Provide the [x, y] coordinate of the cell's center where the given text is located.  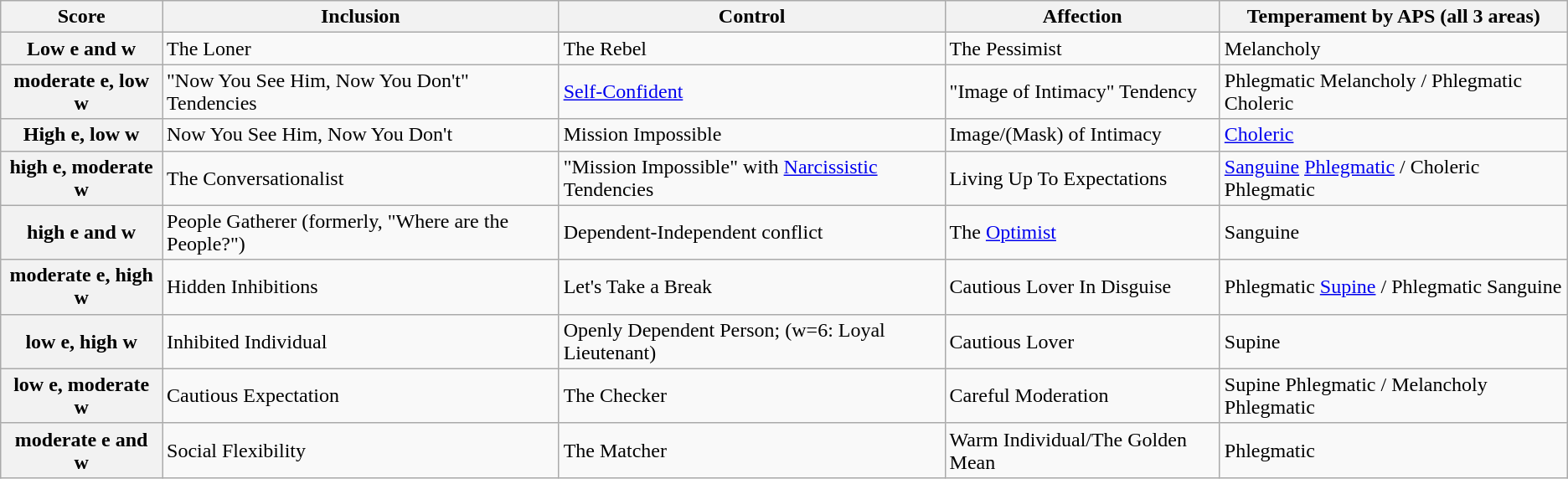
Let's Take a Break [752, 286]
Openly Dependent Person; (w=6: Loyal Lieutenant) [752, 342]
high e and w [82, 233]
Temperament by APS (all 3 areas) [1394, 17]
Choleric [1394, 135]
Phlegmatic Melancholy / Phlegmatic Choleric [1394, 92]
moderate e, high w [82, 286]
Supine [1394, 342]
Control [752, 17]
Cautious Lover In Disguise [1082, 286]
Affection [1082, 17]
Sanguine Phlegmatic / Choleric Phlegmatic [1394, 178]
The Loner [361, 49]
Low e and w [82, 49]
Phlegmatic Supine / Phlegmatic Sanguine [1394, 286]
Self-Confident [752, 92]
The Pessimist [1082, 49]
"Mission Impossible" with Narcissistic Tendencies [752, 178]
moderate e and w [82, 451]
The Checker [752, 395]
Living Up To Expectations [1082, 178]
"Now You See Him, Now You Don't" Tendencies [361, 92]
Mission Impossible [752, 135]
The Conversationalist [361, 178]
The Rebel [752, 49]
Image/(Mask) of Intimacy [1082, 135]
moderate e, low w [82, 92]
Warm Individual/The Golden Mean [1082, 451]
Inclusion [361, 17]
Score [82, 17]
Melancholy [1394, 49]
Now You See Him, Now You Don't [361, 135]
The Optimist [1082, 233]
The Matcher [752, 451]
Inhibited Individual [361, 342]
Careful Moderation [1082, 395]
low e, moderate w [82, 395]
Hidden Inhibitions [361, 286]
High e, low w [82, 135]
Cautious Lover [1082, 342]
Sanguine [1394, 233]
Supine Phlegmatic / Melancholy Phlegmatic [1394, 395]
Phlegmatic [1394, 451]
low e, high w [82, 342]
"Image of Intimacy" Tendency [1082, 92]
Social Flexibility [361, 451]
People Gatherer (formerly, "Where are the People?") [361, 233]
Dependent-Independent conflict [752, 233]
Cautious Expectation [361, 395]
high e, moderate w [82, 178]
